Output the [X, Y] coordinate of the center of the cell containing the given text.  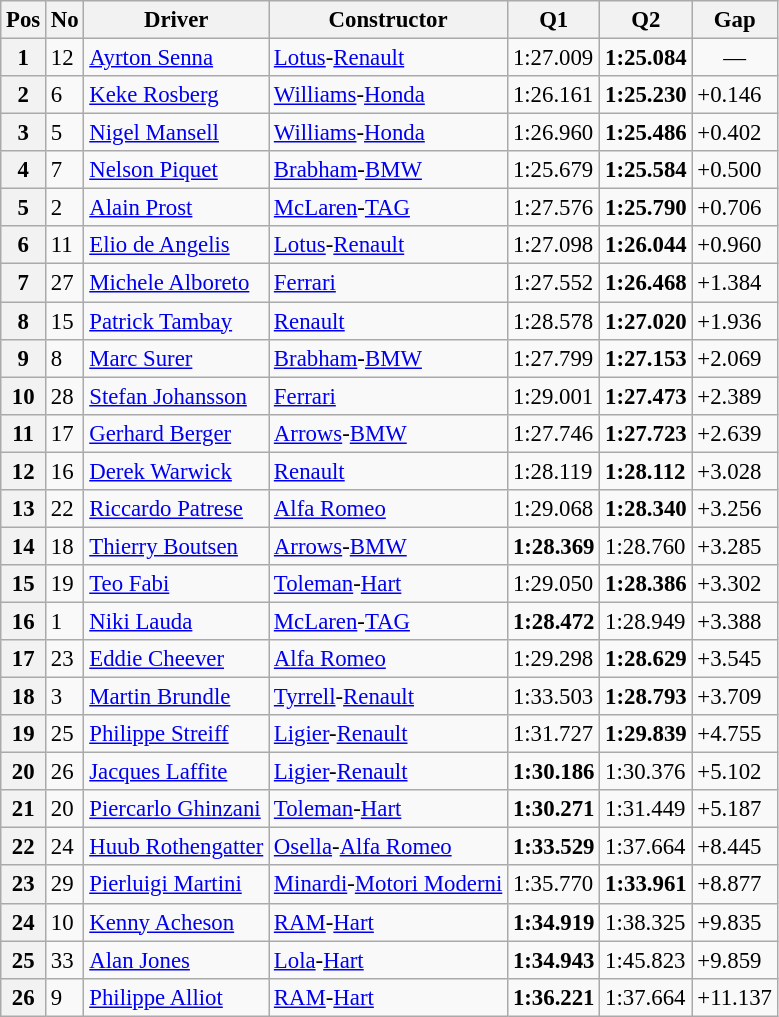
+9.835 [734, 922]
+3.285 [734, 546]
Philippe Streiff [176, 734]
Constructor [388, 20]
1:29.001 [554, 396]
1:28.472 [554, 621]
1:27.576 [554, 208]
28 [65, 396]
Kenny Acheson [176, 922]
4 [24, 170]
21 [24, 809]
1:27.153 [646, 358]
+11.137 [734, 997]
Keke Rosberg [176, 95]
1:36.221 [554, 997]
Nigel Mansell [176, 133]
+9.859 [734, 960]
1:29.839 [646, 734]
Martin Brundle [176, 697]
+5.102 [734, 772]
Derek Warwick [176, 471]
1:28.386 [646, 584]
1:28.112 [646, 471]
No [65, 20]
1:45.823 [646, 960]
Stefan Johansson [176, 396]
29 [65, 885]
+0.146 [734, 95]
Niki Lauda [176, 621]
1:25.486 [646, 133]
+0.500 [734, 170]
Teo Fabi [176, 584]
1:28.369 [554, 546]
Jacques Laffite [176, 772]
+0.402 [734, 133]
1:26.468 [646, 283]
1:29.050 [554, 584]
Alan Jones [176, 960]
1:30.271 [554, 809]
1:34.943 [554, 960]
1:31.727 [554, 734]
1:33.529 [554, 847]
+8.877 [734, 885]
+0.960 [734, 245]
Michele Alboreto [176, 283]
1:31.449 [646, 809]
1:30.186 [554, 772]
Alain Prost [176, 208]
1:25.584 [646, 170]
+2.069 [734, 358]
Eddie Cheever [176, 659]
1:27.723 [646, 433]
1:27.009 [554, 58]
Q2 [646, 20]
+3.028 [734, 471]
1:27.552 [554, 283]
1:35.770 [554, 885]
+1.936 [734, 321]
+3.388 [734, 621]
1:28.629 [646, 659]
Minardi-Motori Moderni [388, 885]
— [734, 58]
Ayrton Senna [176, 58]
+8.445 [734, 847]
14 [24, 546]
Riccardo Patrese [176, 509]
Tyrrell-Renault [388, 697]
1:29.298 [554, 659]
1:27.473 [646, 396]
1:27.098 [554, 245]
Elio de Angelis [176, 245]
1:27.799 [554, 358]
1:28.119 [554, 471]
Nelson Piquet [176, 170]
Pierluigi Martini [176, 885]
1:28.340 [646, 509]
1:26.044 [646, 245]
27 [65, 283]
Huub Rothengatter [176, 847]
1:25.084 [646, 58]
+4.755 [734, 734]
1:25.679 [554, 170]
+2.639 [734, 433]
Gerhard Berger [176, 433]
1:30.376 [646, 772]
1:28.793 [646, 697]
1:34.919 [554, 922]
1:29.068 [554, 509]
1:28.578 [554, 321]
1:27.020 [646, 321]
+1.384 [734, 283]
1:33.961 [646, 885]
+3.302 [734, 584]
+5.187 [734, 809]
1:28.760 [646, 546]
1:33.503 [554, 697]
+2.389 [734, 396]
Pos [24, 20]
Patrick Tambay [176, 321]
Gap [734, 20]
1:27.746 [554, 433]
13 [24, 509]
1:25.790 [646, 208]
+3.709 [734, 697]
1:26.161 [554, 95]
Lola-Hart [388, 960]
1:28.949 [646, 621]
Thierry Boutsen [176, 546]
1:38.325 [646, 922]
Piercarlo Ghinzani [176, 809]
Philippe Alliot [176, 997]
33 [65, 960]
Marc Surer [176, 358]
Q1 [554, 20]
Osella-Alfa Romeo [388, 847]
1:26.960 [554, 133]
+3.256 [734, 509]
Driver [176, 20]
+3.545 [734, 659]
+0.706 [734, 208]
1:25.230 [646, 95]
